Scan for the cell matching the given text and deliver its [x, y] coordinate at center. 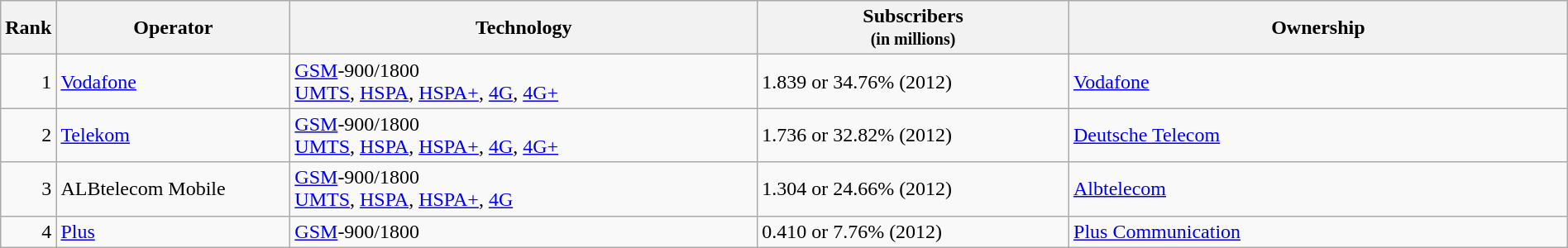
Rank [28, 28]
Plus [174, 231]
GSM-900/1800 UMTS, HSPA, HSPA+, 4G [524, 188]
Subscribers(in millions) [913, 28]
ALBtelecom Mobile [174, 188]
0.410 or 7.76% (2012) [913, 231]
Operator [174, 28]
4 [28, 231]
1.839 or 34.76% (2012) [913, 81]
1.736 or 32.82% (2012) [913, 136]
Technology [524, 28]
1 [28, 81]
Albtelecom [1318, 188]
Telekom [174, 136]
Ownership [1318, 28]
2 [28, 136]
1.304 or 24.66% (2012) [913, 188]
Deutsche Telecom [1318, 136]
Plus Communication [1318, 231]
3 [28, 188]
GSM-900/1800 [524, 231]
